Scan for the cell matching the given text and deliver its [x, y] coordinate at center. 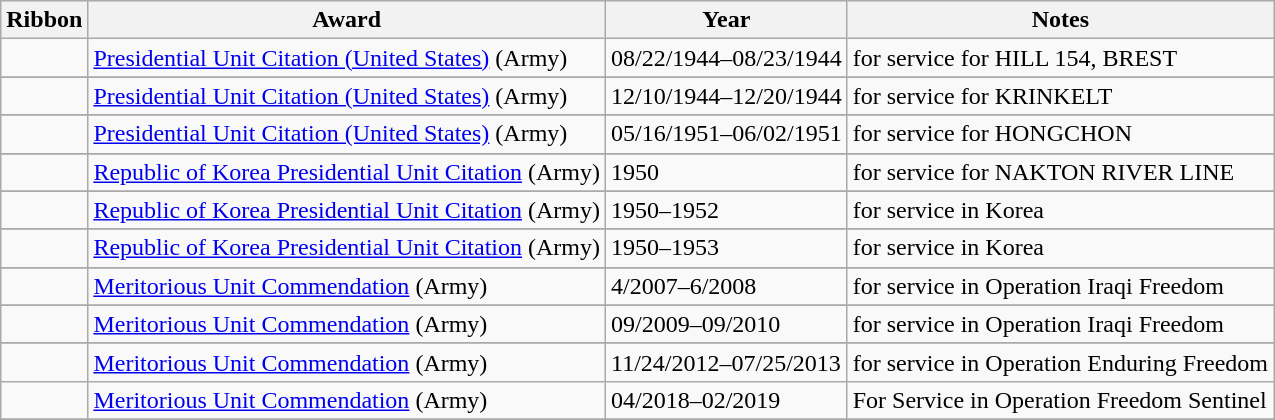
12/10/1944–12/20/1944 [726, 96]
for service for KRINKELT [1060, 96]
08/22/1944–08/23/1944 [726, 58]
05/16/1951–06/02/1951 [726, 134]
For Service in Operation Freedom Sentinel [1060, 400]
for service for HONGCHON [1060, 134]
Year [726, 20]
04/2018–02/2019 [726, 400]
1950–1953 [726, 248]
09/2009–09/2010 [726, 324]
for service for NAKTON RIVER LINE [1060, 172]
Award [347, 20]
4/2007–6/2008 [726, 286]
Ribbon [44, 20]
11/24/2012–07/25/2013 [726, 362]
1950 [726, 172]
for service for HILL 154, BREST [1060, 58]
1950–1952 [726, 210]
for service in Operation Enduring Freedom [1060, 362]
Notes [1060, 20]
